Extract the [X, Y] coordinate from the center of the cell holding the provided text.  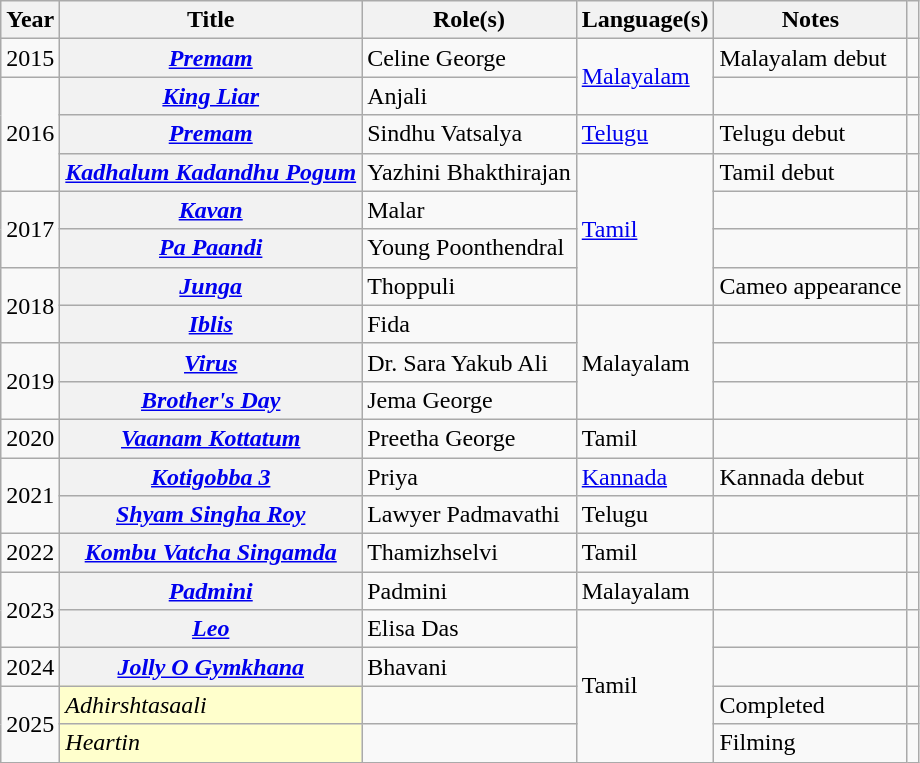
2021 [30, 496]
Sindhu Vatsalya [470, 134]
Cameo appearance [810, 286]
Kavan [211, 210]
2015 [30, 58]
Celine George [470, 58]
Kadhalum Kadandhu Pogum [211, 172]
Junga [211, 286]
Kannada [645, 477]
Pa Paandi [211, 248]
Fida [470, 324]
Kannada debut [810, 477]
Notes [810, 20]
Young Poonthendral [470, 248]
Language(s) [645, 20]
2019 [30, 381]
Thamizhselvi [470, 553]
Iblis [211, 324]
Role(s) [470, 20]
2016 [30, 134]
2018 [30, 305]
Elisa Das [470, 629]
Shyam Singha Roy [211, 515]
Yazhini Bhakthirajan [470, 172]
Telugu debut [810, 134]
Title [211, 20]
Brother's Day [211, 400]
Thoppuli [470, 286]
Preetha George [470, 438]
Virus [211, 362]
2022 [30, 553]
Vaanam Kottatum [211, 438]
Jema George [470, 400]
Year [30, 20]
Lawyer Padmavathi [470, 515]
Dr. Sara Yakub Ali [470, 362]
2025 [30, 724]
Leo [211, 629]
2023 [30, 610]
Tamil debut [810, 172]
Heartin [211, 743]
King Liar [211, 96]
Bhavani [470, 667]
2017 [30, 229]
Malayalam debut [810, 58]
Filming [810, 743]
Anjali [470, 96]
Adhirshtasaali [211, 705]
Jolly O Gymkhana [211, 667]
Priya [470, 477]
2024 [30, 667]
Kotigobba 3 [211, 477]
2020 [30, 438]
Kombu Vatcha Singamda [211, 553]
Completed [810, 705]
Malar [470, 210]
